From the cell containing the given text, extract its center point as [x, y] coordinate. 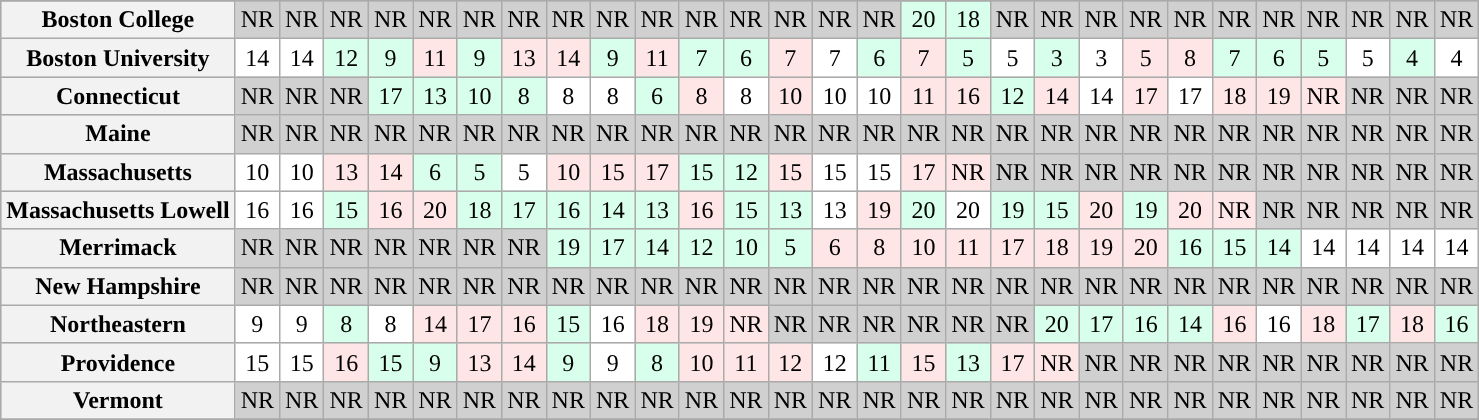
Northeastern [118, 324]
New Hampshire [118, 286]
Maine [118, 134]
Connecticut [118, 96]
Boston College [118, 20]
Vermont [118, 400]
Boston University [118, 58]
Massachusetts [118, 172]
Providence [118, 362]
Merrimack [118, 248]
Massachusetts Lowell [118, 210]
